Locate the cell with the specified text and output its [x, y] center coordinate. 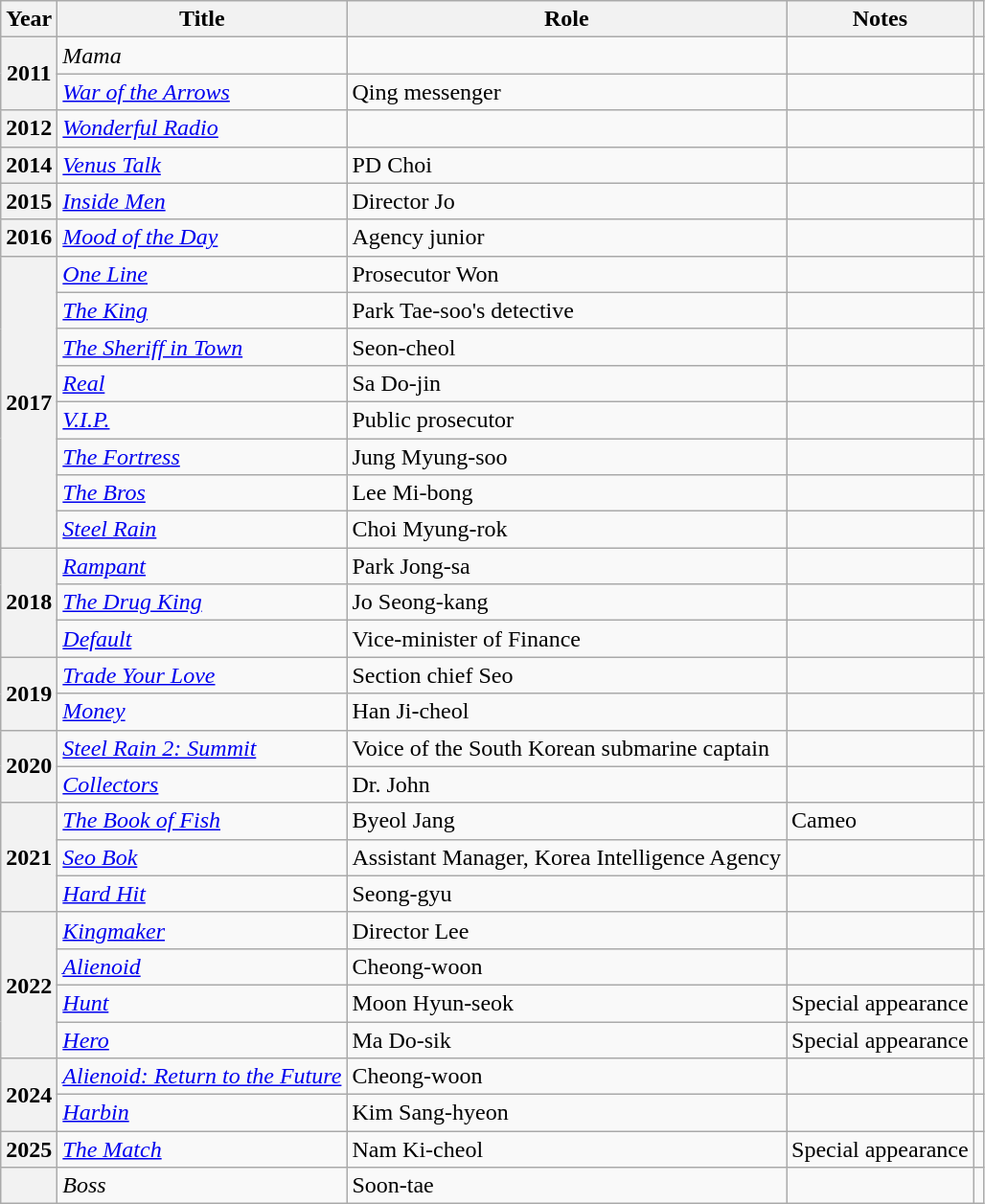
Section chief Seo [567, 675]
Seon-cheol [567, 347]
Vice-minister of Finance [567, 639]
Ma Do-sik [567, 1039]
Han Ji-cheol [567, 712]
Assistant Manager, Korea Intelligence Agency [567, 857]
Nam Ki-cheol [567, 1149]
Alienoid: Return to the Future [202, 1077]
Boss [202, 1186]
Money [202, 712]
Qing messenger [567, 92]
2016 [29, 238]
Park Jong-sa [567, 566]
Voice of the South Korean submarine captain [567, 748]
Venus Talk [202, 165]
Mama [202, 56]
Dr. John [567, 784]
Director Lee [567, 930]
2012 [29, 128]
Agency junior [567, 238]
The Match [202, 1149]
Mood of the Day [202, 238]
Inside Men [202, 201]
Notes [881, 19]
Moon Hyun-seok [567, 1003]
Role [567, 19]
Soon-tae [567, 1186]
Cameo [881, 821]
Alienoid [202, 966]
One Line [202, 274]
Public prosecutor [567, 420]
The Bros [202, 493]
Director Jo [567, 201]
Jo Seong-kang [567, 602]
Seo Bok [202, 857]
Steel Rain 2: Summit [202, 748]
The King [202, 310]
Byeol Jang [567, 821]
Prosecutor Won [567, 274]
Year [29, 19]
Real [202, 383]
2011 [29, 74]
Title [202, 19]
V.I.P. [202, 420]
2019 [29, 693]
Sa Do-jin [567, 383]
Park Tae-soo's detective [567, 310]
Steel Rain [202, 530]
Kim Sang-hyeon [567, 1113]
2025 [29, 1149]
2018 [29, 602]
PD Choi [567, 165]
2020 [29, 766]
Choi Myung-rok [567, 530]
2024 [29, 1095]
The Sheriff in Town [202, 347]
Rampant [202, 566]
Lee Mi-bong [567, 493]
2014 [29, 165]
2017 [29, 401]
Seong-gyu [567, 894]
Harbin [202, 1113]
The Fortress [202, 457]
Default [202, 639]
2021 [29, 857]
Jung Myung-soo [567, 457]
The Drug King [202, 602]
2015 [29, 201]
War of the Arrows [202, 92]
Wonderful Radio [202, 128]
Hero [202, 1039]
Trade Your Love [202, 675]
Hard Hit [202, 894]
The Book of Fish [202, 821]
2022 [29, 985]
Hunt [202, 1003]
Collectors [202, 784]
Kingmaker [202, 930]
